Identify which cell holds the provided text, then report its (x, y) central coordinate. 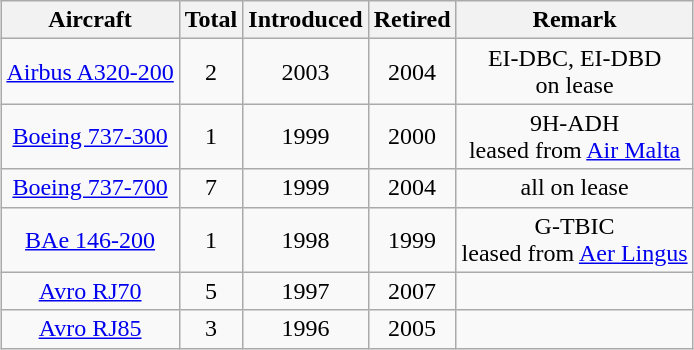
Total (211, 20)
2007 (412, 291)
Boeing 737-300 (90, 136)
2003 (306, 72)
2005 (412, 329)
5 (211, 291)
Introduced (306, 20)
EI-DBC, EI-DBDon lease (574, 72)
Retired (412, 20)
1996 (306, 329)
Remark (574, 20)
1997 (306, 291)
9H-ADHleased from Air Malta (574, 136)
2000 (412, 136)
all on lease (574, 188)
BAe 146-200 (90, 240)
Aircraft (90, 20)
Airbus A320-200 (90, 72)
2 (211, 72)
Avro RJ70 (90, 291)
Boeing 737-700 (90, 188)
1998 (306, 240)
Avro RJ85 (90, 329)
3 (211, 329)
G-TBICleased from Aer Lingus (574, 240)
7 (211, 188)
